Extract the [x, y] coordinate from the center of the cell holding the provided text.  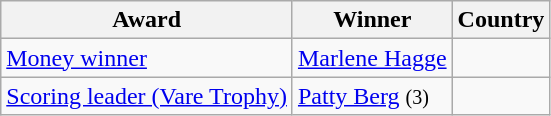
Country [501, 20]
Scoring leader (Vare Trophy) [147, 96]
Patty Berg (3) [372, 96]
Award [147, 20]
Marlene Hagge [372, 58]
Money winner [147, 58]
Winner [372, 20]
